Identify which cell holds the provided text, then report its (x, y) central coordinate. 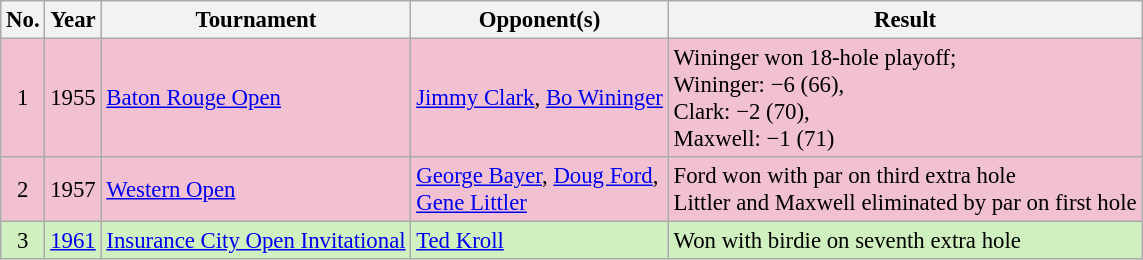
1957 (73, 190)
Ford won with par on third extra holeLittler and Maxwell eliminated by par on first hole (905, 190)
Wininger won 18-hole playoff;Wininger: −6 (66),Clark: −2 (70),Maxwell: −1 (71) (905, 98)
Insurance City Open Invitational (256, 241)
George Bayer, Doug Ford, Gene Littler (540, 190)
Ted Kroll (540, 241)
1955 (73, 98)
Result (905, 20)
Won with birdie on seventh extra hole (905, 241)
Year (73, 20)
Western Open (256, 190)
1 (23, 98)
Opponent(s) (540, 20)
3 (23, 241)
Baton Rouge Open (256, 98)
Tournament (256, 20)
No. (23, 20)
2 (23, 190)
Jimmy Clark, Bo Wininger (540, 98)
1961 (73, 241)
